Output the (X, Y) coordinate of the center of the cell containing the given text.  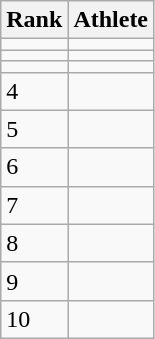
Athlete (111, 20)
8 (34, 243)
10 (34, 319)
Rank (34, 20)
9 (34, 281)
4 (34, 91)
7 (34, 205)
6 (34, 167)
5 (34, 129)
